Find where the given text appears and provide that cell's center as [x, y] coordinate. 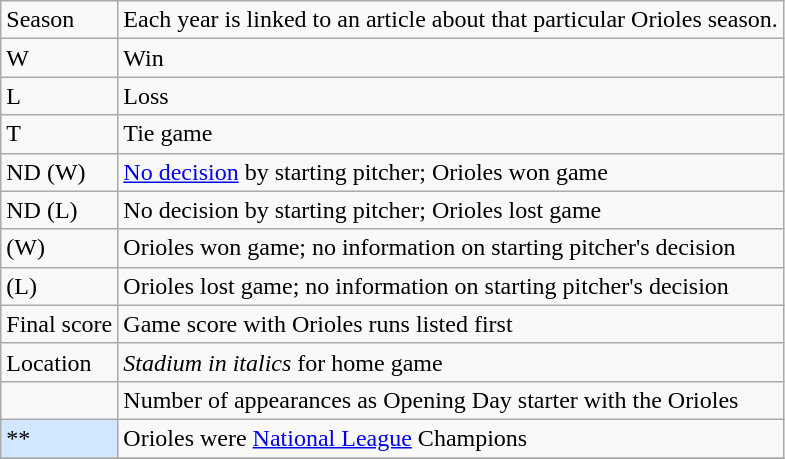
Final score [60, 324]
ND (L) [60, 210]
Orioles won game; no information on starting pitcher's decision [450, 248]
T [60, 134]
** [60, 438]
L [60, 96]
No decision by starting pitcher; Orioles won game [450, 172]
Stadium in italics for home game [450, 362]
Orioles lost game; no information on starting pitcher's decision [450, 286]
No decision by starting pitcher; Orioles lost game [450, 210]
Win [450, 58]
Loss [450, 96]
W [60, 58]
ND (W) [60, 172]
Orioles were National League Champions [450, 438]
Number of appearances as Opening Day starter with the Orioles [450, 400]
(W) [60, 248]
Season [60, 20]
Tie game [450, 134]
Location [60, 362]
(L) [60, 286]
Game score with Orioles runs listed first [450, 324]
Each year is linked to an article about that particular Orioles season. [450, 20]
